Locate the cell with the specified text and output its (X, Y) center coordinate. 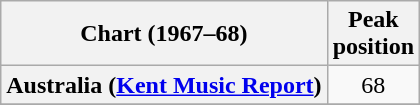
Chart (1967–68) (164, 34)
Peakposition (373, 34)
68 (373, 85)
Australia (Kent Music Report) (164, 85)
